Provide the [x, y] coordinate of the cell's center where the given text is located.  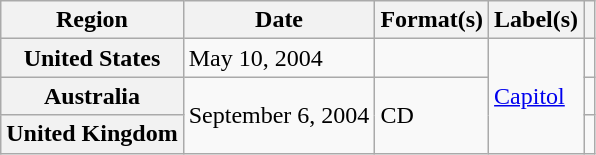
United Kingdom [92, 134]
CD [432, 115]
Region [92, 20]
May 10, 2004 [279, 58]
Capitol [536, 96]
United States [92, 58]
Date [279, 20]
September 6, 2004 [279, 115]
Format(s) [432, 20]
Label(s) [536, 20]
Australia [92, 96]
